Output the [x, y] coordinate of the center of the cell containing the given text.  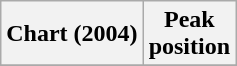
Chart (2004) [72, 34]
Peakposition [189, 34]
